Find where the given text appears and provide that cell's center as [X, Y] coordinate. 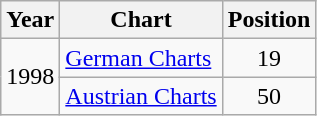
Chart [141, 20]
19 [269, 58]
Position [269, 20]
German Charts [141, 58]
Austrian Charts [141, 96]
Year [30, 20]
1998 [30, 77]
50 [269, 96]
